Provide the (X, Y) coordinate of the cell's center where the given text is located.  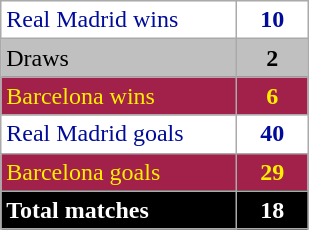
Total matches (119, 210)
Barcelona goals (119, 172)
40 (272, 134)
2 (272, 58)
6 (272, 96)
Barcelona wins (119, 96)
Draws (119, 58)
18 (272, 210)
Real Madrid wins (119, 20)
10 (272, 20)
Real Madrid goals (119, 134)
29 (272, 172)
